Search for the cell housing the specified text and yield its (X, Y) center coordinate. 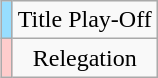
Title Play-Off (84, 20)
Relegation (84, 58)
